Scan for the cell matching the given text and deliver its (x, y) coordinate at center. 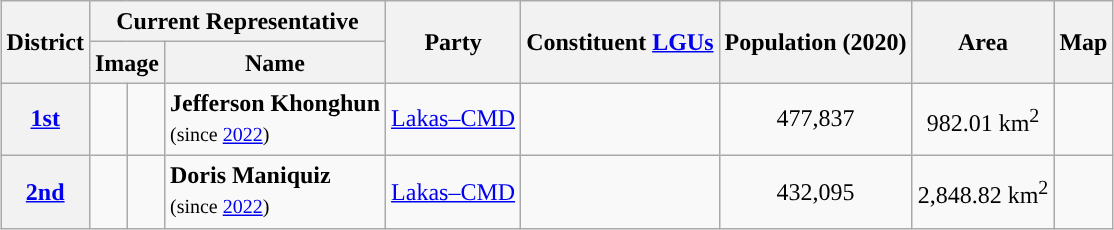
Name (274, 62)
477,837 (816, 120)
2,848.82 km2 (983, 192)
Map (1084, 42)
1st (45, 120)
Jefferson Khonghun(since 2022) (274, 120)
2nd (45, 192)
Party (454, 42)
Current Representative (237, 22)
Constituent LGUs (620, 42)
Population (2020) (816, 42)
Doris Maniquiz(since 2022) (274, 192)
Area (983, 42)
982.01 km2 (983, 120)
District (45, 42)
Image (126, 62)
432,095 (816, 192)
